From the cell containing the given text, extract its center point as (X, Y) coordinate. 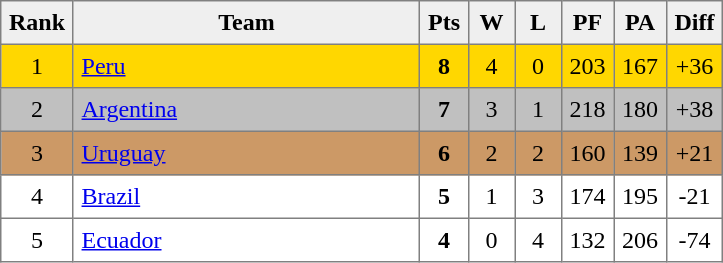
195 (640, 197)
-21 (694, 197)
PF (587, 23)
174 (587, 197)
W (491, 23)
Peru (246, 66)
7 (444, 110)
167 (640, 66)
Brazil (246, 197)
Pts (444, 23)
Rank (38, 23)
Diff (694, 23)
+38 (694, 110)
8 (444, 66)
Argentina (246, 110)
180 (640, 110)
Ecuador (246, 240)
PA (640, 23)
218 (587, 110)
206 (640, 240)
Team (246, 23)
L (538, 23)
6 (444, 153)
132 (587, 240)
139 (640, 153)
160 (587, 153)
+36 (694, 66)
-74 (694, 240)
203 (587, 66)
Uruguay (246, 153)
+21 (694, 153)
